Detect which cell encompasses the target text, then output its (x, y) center coordinate. 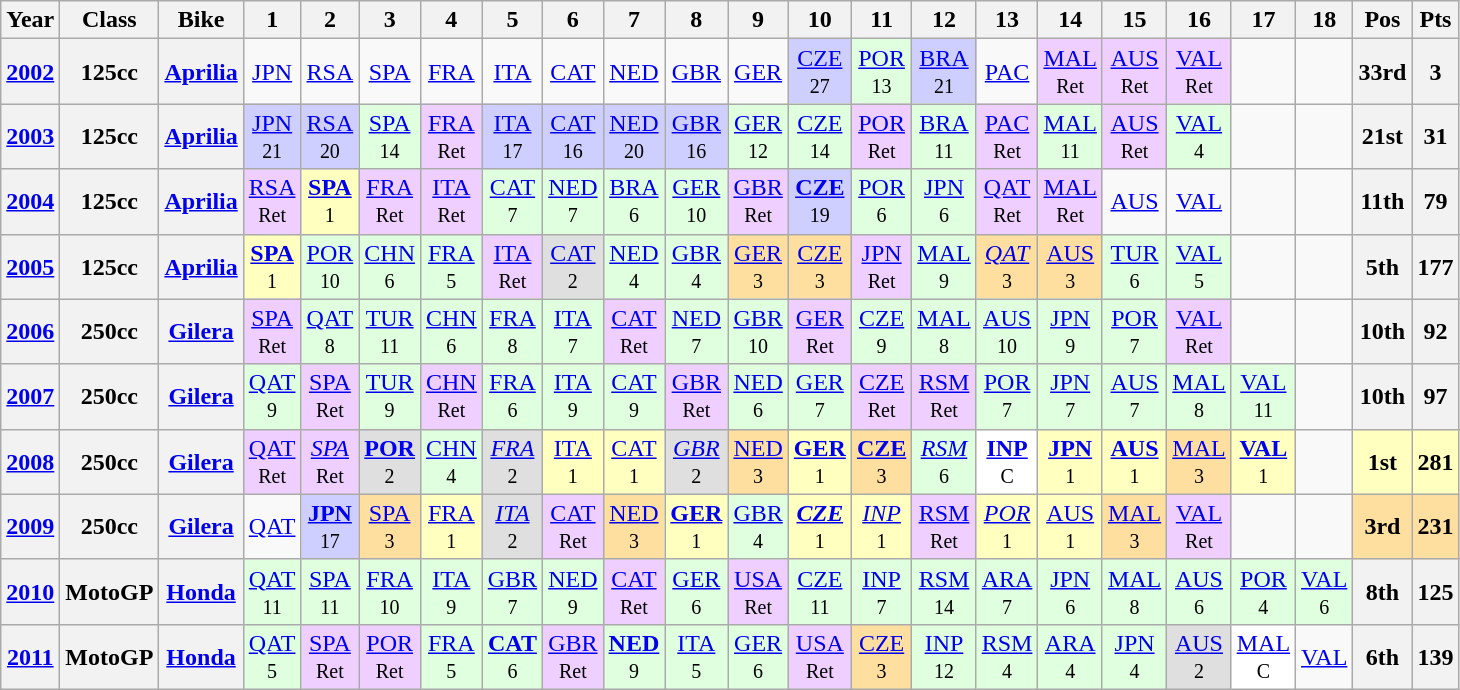
INPC (1007, 462)
12 (944, 20)
POR10 (330, 266)
MAL11 (1070, 136)
JPN21 (272, 136)
POR1 (1007, 526)
VAL11 (1263, 396)
2 (330, 20)
97 (1436, 396)
7 (634, 20)
TUR9 (390, 396)
CZE19 (820, 202)
PACRet (1007, 136)
RSA20 (330, 136)
2003 (30, 136)
CHN4 (451, 462)
2009 (30, 526)
VAL5 (1199, 266)
BRA11 (944, 136)
VAL4 (1199, 136)
INP1 (881, 526)
CZERet (881, 396)
SPA3 (390, 526)
11th (1382, 202)
AUS3 (1070, 266)
Bike (201, 20)
AUS6 (1199, 592)
SPA (390, 72)
ARA4 (1070, 656)
2007 (30, 396)
2010 (30, 592)
MALC (1263, 656)
139 (1436, 656)
3rd (1382, 526)
BRA21 (944, 72)
JPN17 (330, 526)
GBR16 (696, 136)
QAT5 (272, 656)
GBR (696, 72)
2006 (30, 332)
79 (1436, 202)
QAT8 (330, 332)
ITA7 (573, 332)
1 (272, 20)
2011 (30, 656)
FRA6 (512, 396)
AUS10 (1007, 332)
2005 (30, 266)
16 (1199, 20)
ITA (512, 72)
NED6 (758, 396)
10 (820, 20)
VAL6 (1324, 592)
VAL1 (1263, 462)
281 (1436, 462)
Class (110, 20)
JPN9 (1070, 332)
21st (1382, 136)
9 (758, 20)
POR13 (881, 72)
15 (1134, 20)
125 (1436, 592)
AUS2 (1199, 656)
RSM14 (944, 592)
231 (1436, 526)
GER7 (820, 396)
GBR2 (696, 462)
11 (881, 20)
1st (1382, 462)
2002 (30, 72)
RSARet (272, 202)
8 (696, 20)
14 (1070, 20)
GER3 (758, 266)
4 (451, 20)
TUR6 (1134, 266)
CZE11 (820, 592)
CAT2 (573, 266)
RSM4 (1007, 656)
JPNRet (881, 266)
CAT6 (512, 656)
NED4 (634, 266)
33rd (1382, 72)
INP7 (881, 592)
31 (1436, 136)
ITA2 (512, 526)
BRA6 (634, 202)
CAT7 (512, 202)
AUS7 (1134, 396)
Pts (1436, 20)
2008 (30, 462)
Year (30, 20)
FRA2 (512, 462)
GER (758, 72)
CAT (573, 72)
AUS (1134, 202)
92 (1436, 332)
TUR11 (390, 332)
JPN4 (1134, 656)
6 (573, 20)
CZE1 (820, 526)
CAT9 (634, 396)
QAT (272, 526)
INP12 (944, 656)
NED20 (634, 136)
ITA17 (512, 136)
17 (1263, 20)
QAT9 (272, 396)
CZE14 (820, 136)
MAL9 (944, 266)
8th (1382, 592)
RSM6 (944, 462)
177 (1436, 266)
13 (1007, 20)
FRA (451, 72)
GER12 (758, 136)
2004 (30, 202)
QAT3 (1007, 266)
CZE9 (881, 332)
Pos (1382, 20)
18 (1324, 20)
ARA7 (1007, 592)
JPN (272, 72)
NED (634, 72)
GBR10 (758, 332)
PAC (1007, 72)
FRA1 (451, 526)
JPN1 (1070, 462)
POR6 (881, 202)
SPA14 (390, 136)
CHNRet (451, 396)
SPA11 (330, 592)
FRA10 (390, 592)
CAT16 (573, 136)
RSA (330, 72)
JPN7 (1070, 396)
6th (1382, 656)
ITA1 (573, 462)
CZE27 (820, 72)
5 (512, 20)
5th (1382, 266)
ITA5 (696, 656)
FRA8 (512, 332)
GBR7 (512, 592)
CAT1 (634, 462)
GER10 (696, 202)
QAT11 (272, 592)
GERRet (820, 332)
POR2 (390, 462)
POR4 (1263, 592)
